Output the [X, Y] coordinate of the center of the cell containing the given text.  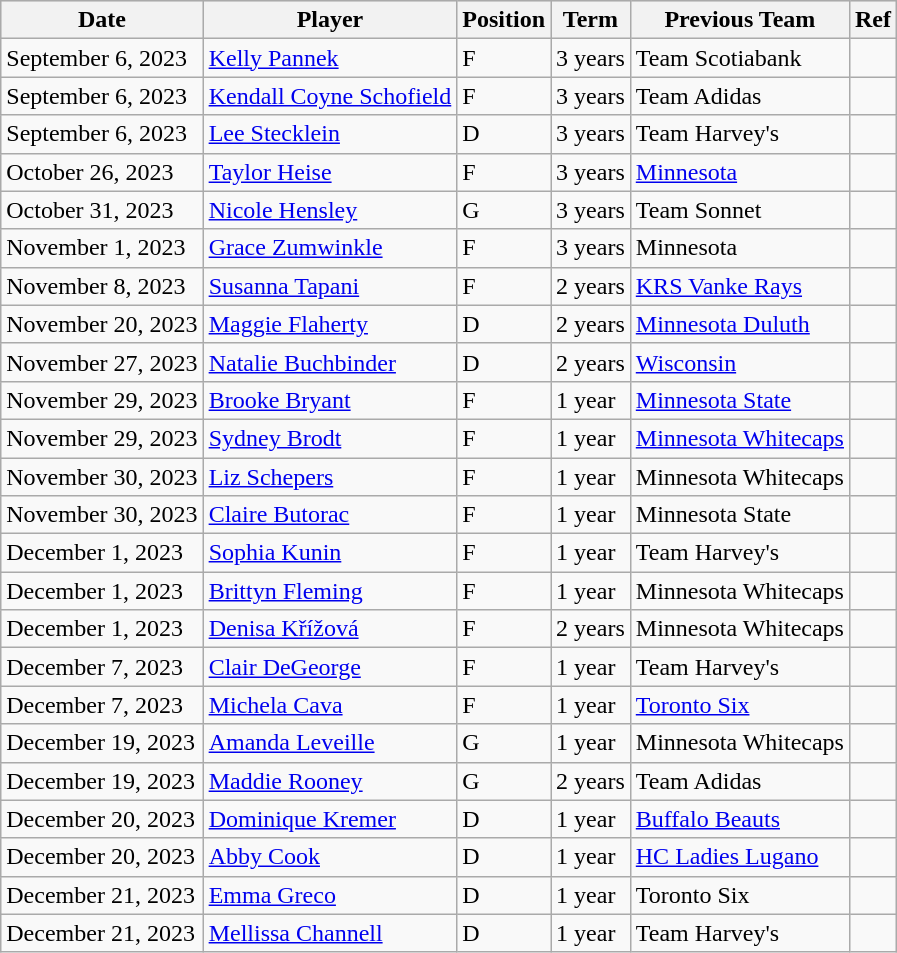
Wisconsin [740, 362]
Player [330, 20]
Grace Zumwinkle [330, 248]
Position [504, 20]
Date [102, 20]
Denisa Křížová [330, 629]
Minnesota Duluth [740, 324]
Michela Cava [330, 705]
Taylor Heise [330, 172]
Clair DeGeorge [330, 667]
October 31, 2023 [102, 210]
Claire Butorac [330, 515]
Term [591, 20]
Ref [872, 20]
Kendall Coyne Schofield [330, 96]
Kelly Pannek [330, 58]
Mellissa Channell [330, 933]
Team Scotiabank [740, 58]
November 20, 2023 [102, 324]
Dominique Kremer [330, 819]
Nicole Hensley [330, 210]
Previous Team [740, 20]
Natalie Buchbinder [330, 362]
Lee Stecklein [330, 134]
Maggie Flaherty [330, 324]
Sophia Kunin [330, 553]
November 1, 2023 [102, 248]
Emma Greco [330, 895]
HC Ladies Lugano [740, 857]
Brittyn Fleming [330, 591]
Buffalo Beauts [740, 819]
Abby Cook [330, 857]
Maddie Rooney [330, 781]
Susanna Tapani [330, 286]
Amanda Leveille [330, 743]
KRS Vanke Rays [740, 286]
November 8, 2023 [102, 286]
November 27, 2023 [102, 362]
Sydney Brodt [330, 438]
Brooke Bryant [330, 400]
Liz Schepers [330, 477]
October 26, 2023 [102, 172]
Team Sonnet [740, 210]
